From the cell containing the given text, extract its center point as [x, y] coordinate. 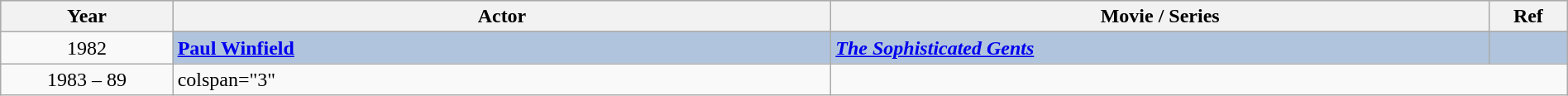
The Sophisticated Gents [1160, 48]
1983 – 89 [87, 79]
1982 [87, 48]
Paul Winfield [502, 48]
Movie / Series [1160, 17]
Year [87, 17]
Actor [502, 17]
Ref [1528, 17]
colspan="3" [502, 79]
